Pinpoint the cell where the given text exists, returning its (X, Y) midpoint coordinate. 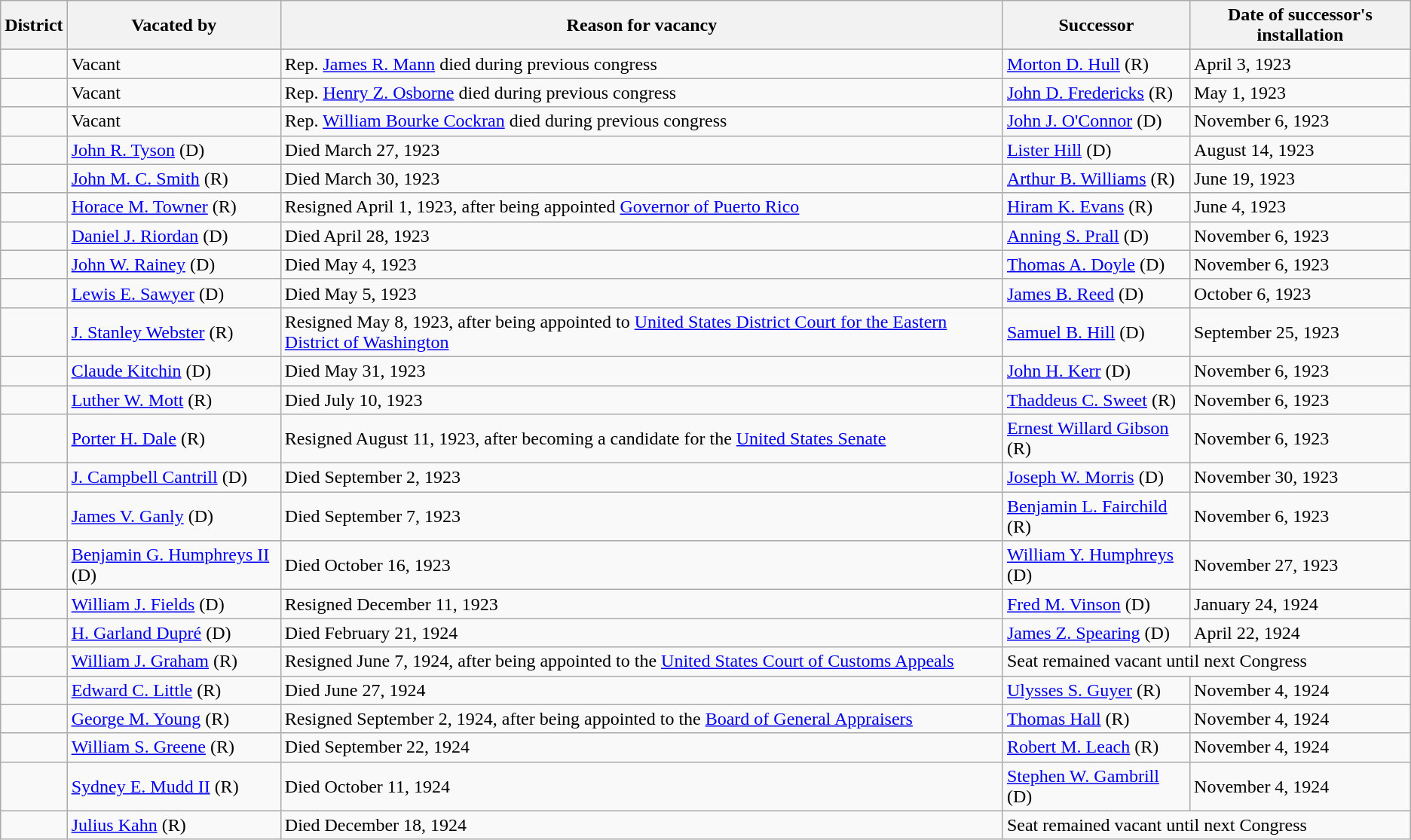
Daniel J. Riordan (D) (173, 236)
Morton D. Hull (R) (1096, 64)
Robert M. Leach (R) (1096, 747)
Rep. Henry Z. Osborne died during previous congress (641, 93)
Died December 18, 1924 (641, 825)
Died March 30, 1923 (641, 179)
November 27, 1923 (1301, 565)
Joseph W. Morris (D) (1096, 478)
John H. Kerr (D) (1096, 371)
Claude Kitchin (D) (173, 371)
James Z. Spearing (D) (1096, 633)
Resigned April 1, 1923, after being appointed Governor of Puerto Rico (641, 207)
John W. Rainey (D) (173, 264)
John D. Fredericks (R) (1096, 93)
Vacated by (173, 26)
H. Garland Dupré (D) (173, 633)
Ulysses S. Guyer (R) (1096, 690)
William J. Graham (R) (173, 661)
George M. Young (R) (173, 719)
Benjamin L. Fairchild (R) (1096, 517)
James B. Reed (D) (1096, 293)
Died May 31, 1923 (641, 371)
J. Campbell Cantrill (D) (173, 478)
Died May 5, 1923 (641, 293)
Resigned August 11, 1923, after becoming a candidate for the United States Senate (641, 438)
William J. Fields (D) (173, 604)
Benjamin G. Humphreys II (D) (173, 565)
John R. Tyson (D) (173, 150)
Fred M. Vinson (D) (1096, 604)
Died September 7, 1923 (641, 517)
Hiram K. Evans (R) (1096, 207)
Died October 11, 1924 (641, 787)
Arthur B. Williams (R) (1096, 179)
Date of successor's installation (1301, 26)
April 22, 1924 (1301, 633)
J. Stanley Webster (R) (173, 331)
Sydney E. Mudd II (R) (173, 787)
Stephen W. Gambrill (D) (1096, 787)
January 24, 1924 (1301, 604)
Died February 21, 1924 (641, 633)
Resigned June 7, 1924, after being appointed to the United States Court of Customs Appeals (641, 661)
Samuel B. Hill (D) (1096, 331)
Resigned September 2, 1924, after being appointed to the Board of General Appraisers (641, 719)
James V. Ganly (D) (173, 517)
Died October 16, 1923 (641, 565)
Porter H. Dale (R) (173, 438)
June 19, 1923 (1301, 179)
Resigned May 8, 1923, after being appointed to United States District Court for the Eastern District of Washington (641, 331)
May 1, 1923 (1301, 93)
Rep. James R. Mann died during previous congress (641, 64)
Died September 22, 1924 (641, 747)
October 6, 1923 (1301, 293)
Thomas A. Doyle (D) (1096, 264)
Died September 2, 1923 (641, 478)
Thomas Hall (R) (1096, 719)
Julius Kahn (R) (173, 825)
Lister Hill (D) (1096, 150)
Reason for vacancy (641, 26)
Anning S. Prall (D) (1096, 236)
November 30, 1923 (1301, 478)
William S. Greene (R) (173, 747)
June 4, 1923 (1301, 207)
September 25, 1923 (1301, 331)
District (34, 26)
Horace M. Towner (R) (173, 207)
Died May 4, 1923 (641, 264)
August 14, 1923 (1301, 150)
Resigned December 11, 1923 (641, 604)
Edward C. Little (R) (173, 690)
Died April 28, 1923 (641, 236)
Rep. William Bourke Cockran died during previous congress (641, 121)
William Y. Humphreys (D) (1096, 565)
Died July 10, 1923 (641, 400)
Lewis E. Sawyer (D) (173, 293)
Ernest Willard Gibson (R) (1096, 438)
Successor (1096, 26)
Died June 27, 1924 (641, 690)
Luther W. Mott (R) (173, 400)
April 3, 1923 (1301, 64)
Thaddeus C. Sweet (R) (1096, 400)
Died March 27, 1923 (641, 150)
John J. O'Connor (D) (1096, 121)
John M. C. Smith (R) (173, 179)
